Determine the (X, Y) coordinate at the center of the cell enclosing the given text.  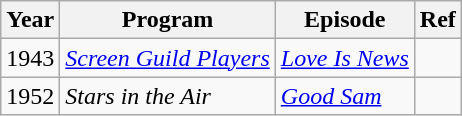
Episode (344, 20)
Stars in the Air (168, 96)
Ref (438, 20)
1943 (30, 58)
Good Sam (344, 96)
Love Is News (344, 58)
Year (30, 20)
Program (168, 20)
Screen Guild Players (168, 58)
1952 (30, 96)
